Return [X, Y] of the center of cell containing provided text 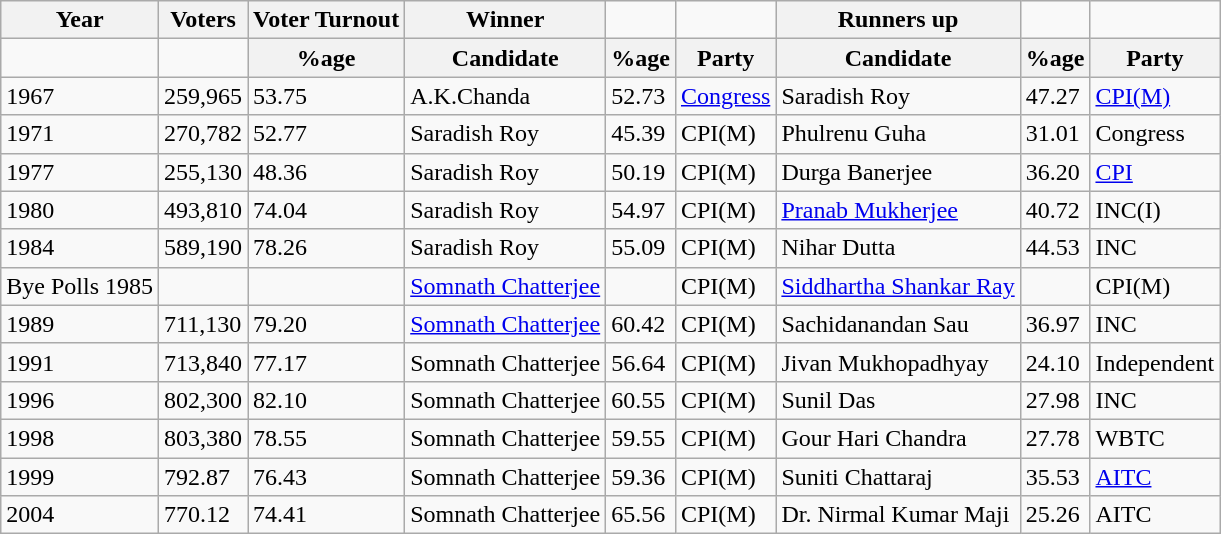
Independent [1155, 362]
Suniti Chattaraj [898, 477]
24.10 [1055, 362]
2004 [80, 515]
47.27 [1055, 96]
52.77 [326, 134]
59.55 [641, 438]
259,965 [204, 96]
Winner [506, 20]
40.72 [1055, 210]
52.73 [641, 96]
1999 [80, 477]
35.53 [1055, 477]
27.98 [1055, 400]
589,190 [204, 248]
Sunil Das [898, 400]
45.39 [641, 134]
WBTC [1155, 438]
Nihar Dutta [898, 248]
78.26 [326, 248]
65.56 [641, 515]
Runners up [898, 20]
493,810 [204, 210]
48.36 [326, 172]
54.97 [641, 210]
Durga Banerjee [898, 172]
Jivan Mukhopadhyay [898, 362]
803,380 [204, 438]
Siddhartha Shankar Ray [898, 286]
56.64 [641, 362]
270,782 [204, 134]
792.87 [204, 477]
1998 [80, 438]
255,130 [204, 172]
78.55 [326, 438]
31.01 [1055, 134]
CPI [1155, 172]
25.26 [1055, 515]
Pranab Mukherjee [898, 210]
1989 [80, 324]
Year [80, 20]
713,840 [204, 362]
Gour Hari Chandra [898, 438]
Phulrenu Guha [898, 134]
1967 [80, 96]
1980 [80, 210]
82.10 [326, 400]
79.20 [326, 324]
76.43 [326, 477]
53.75 [326, 96]
1971 [80, 134]
36.20 [1055, 172]
27.78 [1055, 438]
1996 [80, 400]
74.41 [326, 515]
Voters [204, 20]
A.K.Chanda [506, 96]
Dr. Nirmal Kumar Maji [898, 515]
Voter Turnout [326, 20]
Bye Polls 1985 [80, 286]
44.53 [1055, 248]
1977 [80, 172]
INC(I) [1155, 210]
50.19 [641, 172]
Sachidanandan Sau [898, 324]
59.36 [641, 477]
711,130 [204, 324]
60.55 [641, 400]
74.04 [326, 210]
55.09 [641, 248]
1991 [80, 362]
802,300 [204, 400]
1984 [80, 248]
36.97 [1055, 324]
77.17 [326, 362]
770.12 [204, 515]
60.42 [641, 324]
